Search for the cell housing the specified text and yield its (X, Y) center coordinate. 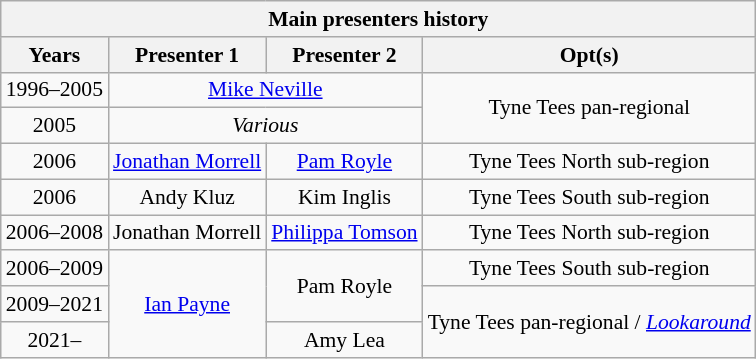
Kim Inglis (344, 197)
2005 (54, 126)
2021– (54, 340)
2006–2009 (54, 269)
Years (54, 55)
Main presenters history (378, 19)
Tyne Tees pan-regional (590, 108)
Mike Neville (266, 90)
Presenter 1 (187, 55)
Opt(s) (590, 55)
Philippa Tomson (344, 233)
Andy Kluz (187, 197)
2009–2021 (54, 304)
Ian Payne (187, 304)
Presenter 2 (344, 55)
1996–2005 (54, 90)
Amy Lea (344, 340)
Various (266, 126)
Tyne Tees pan-regional / Lookaround (590, 322)
2006–2008 (54, 233)
